Return the [X, Y] coordinate for the center point of the cell that contains the specified text.  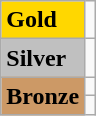
Silver [43, 58]
Bronze [43, 96]
Gold [43, 20]
